Search for the cell housing the specified text and yield its (x, y) center coordinate. 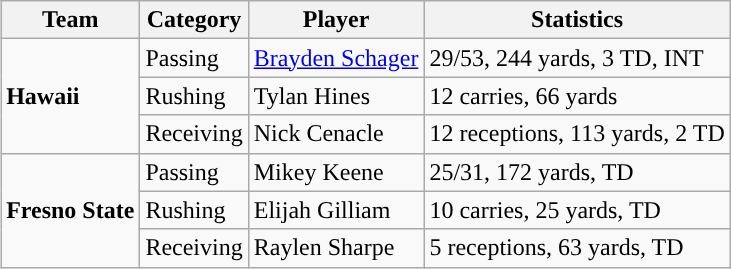
Hawaii (70, 96)
Mikey Keene (336, 172)
Raylen Sharpe (336, 248)
Player (336, 20)
Elijah Gilliam (336, 210)
Tylan Hines (336, 96)
25/31, 172 yards, TD (577, 172)
Brayden Schager (336, 58)
5 receptions, 63 yards, TD (577, 248)
10 carries, 25 yards, TD (577, 210)
Fresno State (70, 210)
Nick Cenacle (336, 134)
12 receptions, 113 yards, 2 TD (577, 134)
Category (194, 20)
Team (70, 20)
29/53, 244 yards, 3 TD, INT (577, 58)
Statistics (577, 20)
12 carries, 66 yards (577, 96)
